Scan for the cell matching the given text and deliver its [X, Y] coordinate at center. 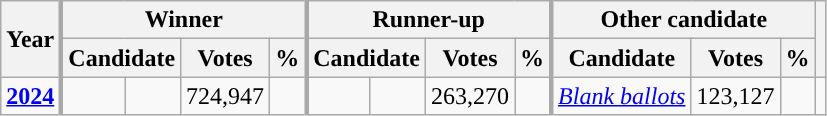
Other candidate [683, 20]
2024 [32, 96]
Winner [184, 20]
Year [32, 39]
Blank ballots [621, 96]
Runner-up [428, 20]
263,270 [470, 96]
123,127 [736, 96]
724,947 [226, 96]
